Locate the cell with the specified text and output its (X, Y) center coordinate. 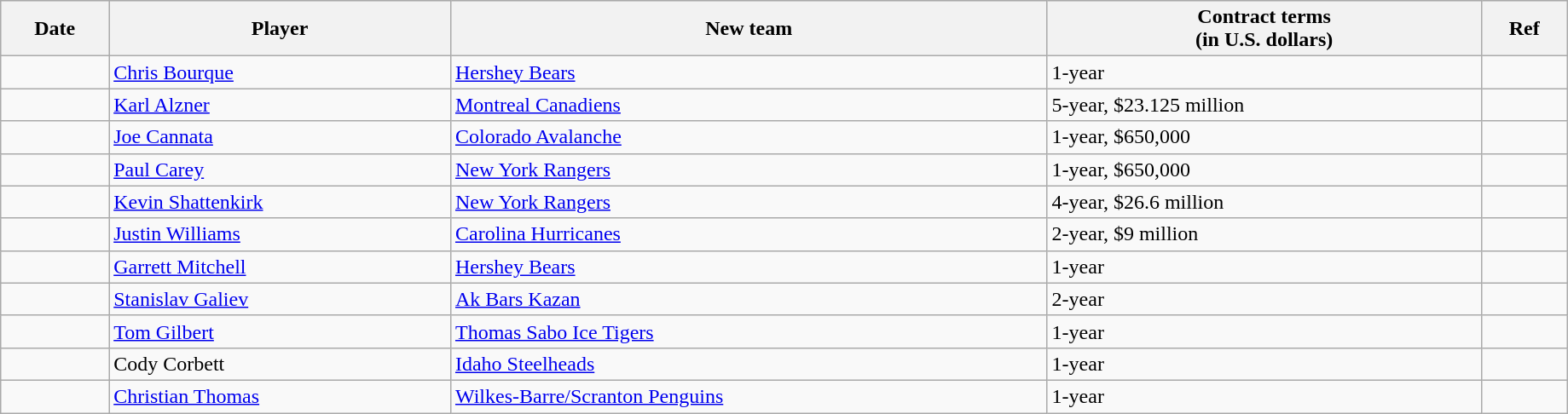
2-year, $9 million (1264, 234)
Garrett Mitchell (280, 267)
Tom Gilbert (280, 331)
Joe Cannata (280, 137)
Player (280, 29)
5-year, $23.125 million (1264, 105)
Justin Williams (280, 234)
Montreal Canadiens (749, 105)
2-year (1264, 299)
Christian Thomas (280, 396)
Contract terms(in U.S. dollars) (1264, 29)
Karl Alzner (280, 105)
Carolina Hurricanes (749, 234)
New team (749, 29)
4-year, $26.6 million (1264, 202)
Paul Carey (280, 170)
Stanislav Galiev (280, 299)
Ref (1525, 29)
Ak Bars Kazan (749, 299)
Kevin Shattenkirk (280, 202)
Date (55, 29)
Cody Corbett (280, 364)
Colorado Avalanche (749, 137)
Idaho Steelheads (749, 364)
Chris Bourque (280, 72)
Wilkes-Barre/Scranton Penguins (749, 396)
Thomas Sabo Ice Tigers (749, 331)
